Detect which cell encompasses the target text, then output its (x, y) center coordinate. 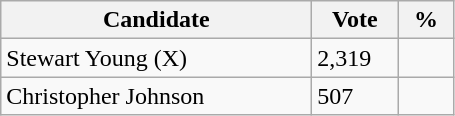
Vote (355, 20)
2,319 (355, 58)
Candidate (156, 20)
507 (355, 96)
Christopher Johnson (156, 96)
Stewart Young (X) (156, 58)
% (426, 20)
